Extract the (x, y) coordinate from the center of the cell holding the provided text.  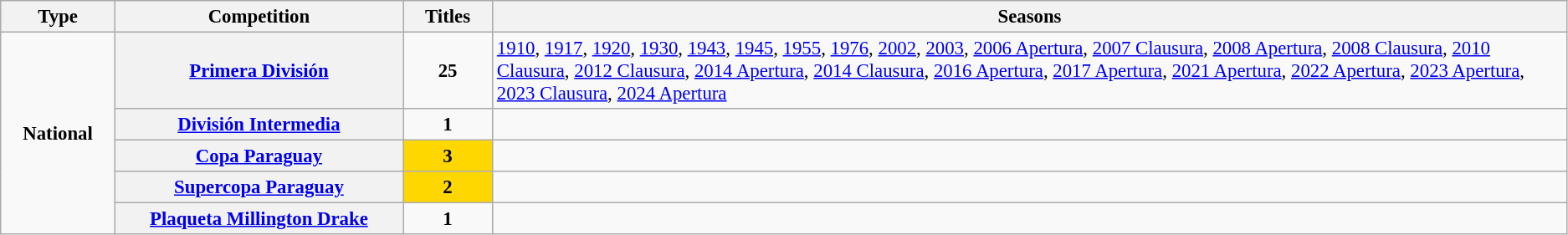
Supercopa Paraguay (259, 187)
Primera División (259, 71)
Competition (259, 17)
25 (448, 71)
División Intermedia (259, 125)
Copa Paraguay (259, 156)
Type (59, 17)
3 (448, 156)
Plaqueta Millington Drake (259, 219)
Titles (448, 17)
National (59, 134)
2 (448, 187)
Seasons (1030, 17)
